Pinpoint the cell where the given text exists, returning its [X, Y] midpoint coordinate. 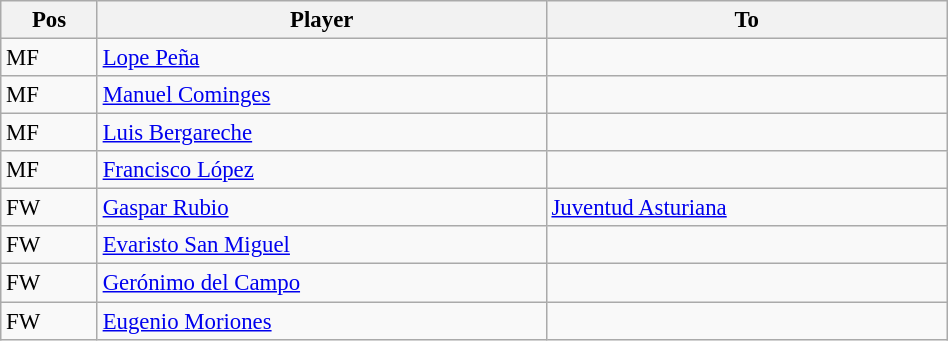
Luis Bergareche [322, 133]
Gaspar Rubio [322, 208]
Player [322, 20]
Eugenio Moriones [322, 321]
Evaristo San Miguel [322, 245]
Manuel Cominges [322, 95]
To [746, 20]
Francisco López [322, 170]
Lope Peña [322, 58]
Juventud Asturiana [746, 208]
Pos [50, 20]
Gerónimo del Campo [322, 283]
